Locate the cell with the specified text and output its [x, y] center coordinate. 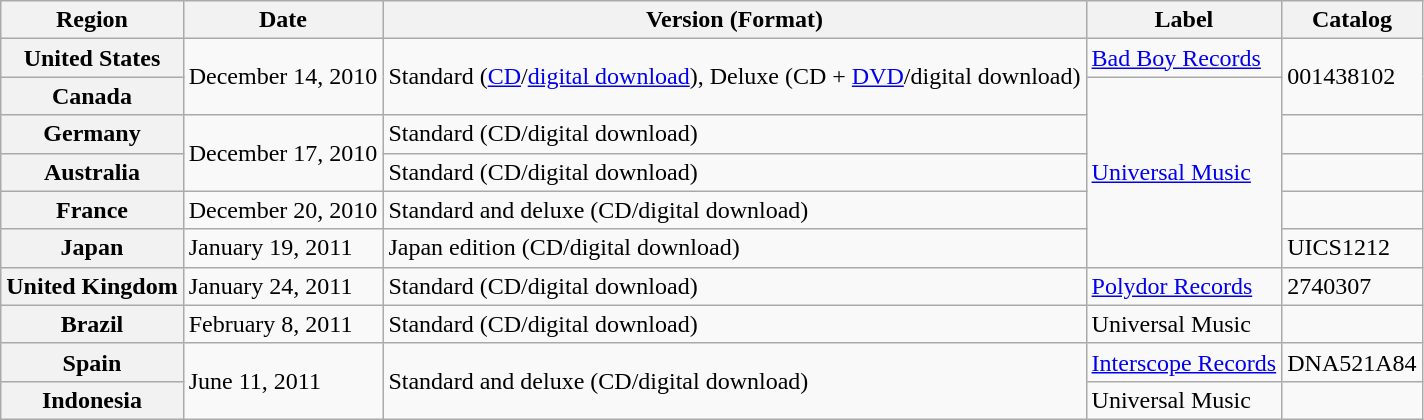
February 8, 2011 [283, 324]
Region [92, 20]
France [92, 210]
UICS1212 [1352, 248]
Label [1184, 20]
Spain [92, 362]
Polydor Records [1184, 286]
DNA521A84 [1352, 362]
December 14, 2010 [283, 77]
Standard (CD/digital download), Deluxe (CD + DVD/digital download) [734, 77]
Version (Format) [734, 20]
January 19, 2011 [283, 248]
Indonesia [92, 400]
001438102 [1352, 77]
June 11, 2011 [283, 381]
January 24, 2011 [283, 286]
Australia [92, 172]
Japan edition (CD/digital download) [734, 248]
December 17, 2010 [283, 153]
Brazil [92, 324]
Date [283, 20]
Canada [92, 96]
Catalog [1352, 20]
Germany [92, 134]
United Kingdom [92, 286]
United States [92, 58]
Japan [92, 248]
Bad Boy Records [1184, 58]
Interscope Records [1184, 362]
December 20, 2010 [283, 210]
2740307 [1352, 286]
